Locate the cell with the specified text and output its [x, y] center coordinate. 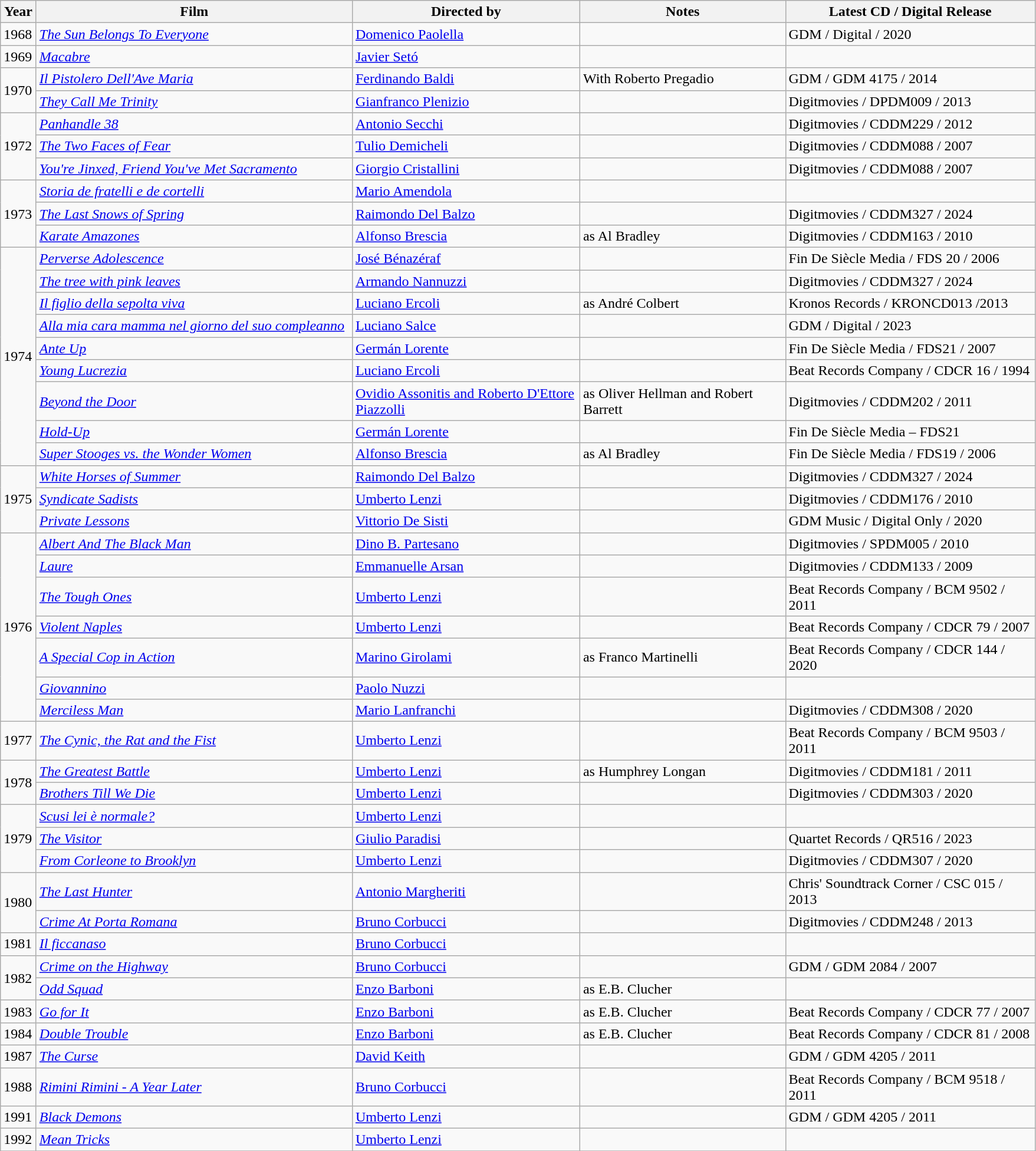
1975 [19, 499]
Domenico Paolella [466, 34]
as Humphrey Longan [683, 771]
GDM / Digital / 2023 [910, 326]
Mean Tricks [194, 1140]
Digitmovies / CDDM133 / 2009 [910, 566]
Latest CD / Digital Release [910, 12]
Young Lucrezia [194, 371]
1973 [19, 213]
The Visitor [194, 838]
Digitmovies / CDDM181 / 2011 [910, 771]
as André Colbert [683, 304]
Antonio Secchi [466, 124]
You're Jinxed, Friend You've Met Sacramento [194, 169]
Syndicate Sadists [194, 499]
Digitmovies / CDDM307 / 2020 [910, 861]
The Cynic, the Rat and the Fist [194, 741]
Brothers Till We Die [194, 794]
GDM / Digital / 2020 [910, 34]
1983 [19, 1011]
Hold-Up [194, 432]
1991 [19, 1117]
Il ficcanaso [194, 944]
Beyond the Door [194, 401]
GDM / GDM 2084 / 2007 [910, 966]
Fin De Siècle Media / FDS 20 / 2006 [910, 258]
Beat Records Company / CDCR 81 / 2008 [910, 1034]
Rimini Rimini - A Year Later [194, 1086]
1980 [19, 902]
Beat Records Company / BCM 9502 / 2011 [910, 597]
Digitmovies / CDDM202 / 2011 [910, 401]
as Oliver Hellman and Robert Barrett [683, 401]
Beat Records Company / CDCR 79 / 2007 [910, 627]
Mario Lanfranchi [466, 711]
A Special Cop in Action [194, 657]
Tulio Demicheli [466, 146]
1987 [19, 1056]
Super Stooges vs. the Wonder Women [194, 454]
Beat Records Company / CDCR 144 / 2020 [910, 657]
Karate Amazones [194, 236]
Vittorio De Sisti [466, 521]
Digitmovies / SPDM005 / 2010 [910, 544]
Fin De Siècle Media / FDS21 / 2007 [910, 348]
Go for It [194, 1011]
1977 [19, 741]
Albert And The Black Man [194, 544]
Giorgio Cristallini [466, 169]
Digitmovies / CDDM176 / 2010 [910, 499]
Digitmovies / CDDM303 / 2020 [910, 794]
1981 [19, 944]
Gianfranco Plenizio [466, 101]
1969 [19, 57]
1984 [19, 1034]
Beat Records Company / CDCR 16 / 1994 [910, 371]
The tree with pink leaves [194, 281]
Beat Records Company / CDCR 77 / 2007 [910, 1011]
José Bénazéraf [466, 258]
1974 [19, 356]
Armando Nannuzzi [466, 281]
Ovidio Assonitis and Roberto D'Ettore Piazzolli [466, 401]
1978 [19, 782]
Beat Records Company / BCM 9518 / 2011 [910, 1086]
Panhandle 38 [194, 124]
Odd Squad [194, 989]
Il figlio della sepolta viva [194, 304]
Chris' Soundtrack Corner / CSC 015 / 2013 [910, 892]
The Two Faces of Fear [194, 146]
Javier Setó [466, 57]
Giovannino [194, 688]
David Keith [466, 1056]
Laure [194, 566]
1968 [19, 34]
Crime At Porta Romana [194, 922]
Perverse Adolescence [194, 258]
Notes [683, 12]
Private Lessons [194, 521]
Fin De Siècle Media – FDS21 [910, 432]
1982 [19, 978]
Digitmovies / CDDM308 / 2020 [910, 711]
Directed by [466, 12]
Dino B. Partesano [466, 544]
Ferdinando Baldi [466, 79]
Digitmovies / CDDM229 / 2012 [910, 124]
1988 [19, 1086]
1992 [19, 1140]
They Call Me Trinity [194, 101]
Il Pistolero Dell'Ave Maria [194, 79]
Ante Up [194, 348]
1970 [19, 90]
Mario Amendola [466, 191]
1976 [19, 627]
Digitmovies / DPDM009 / 2013 [910, 101]
Kronos Records / KRONCD013 /2013 [910, 304]
Violent Naples [194, 627]
1972 [19, 146]
GDM Music / Digital Only / 2020 [910, 521]
Year [19, 12]
Luciano Salce [466, 326]
Quartet Records / QR516 / 2023 [910, 838]
Digitmovies / CDDM163 / 2010 [910, 236]
Black Demons [194, 1117]
Storia de fratelli e de cortelli [194, 191]
as Franco Martinelli [683, 657]
The Greatest Battle [194, 771]
Alla mia cara mamma nel giorno del suo compleanno [194, 326]
From Corleone to Brooklyn [194, 861]
Beat Records Company / BCM 9503 / 2011 [910, 741]
1979 [19, 838]
GDM / GDM 4175 / 2014 [910, 79]
The Curse [194, 1056]
Digitmovies / CDDM248 / 2013 [910, 922]
The Sun Belongs To Everyone [194, 34]
Film [194, 12]
Merciless Man [194, 711]
Double Trouble [194, 1034]
With Roberto Pregadio [683, 79]
Scusi lei è normale? [194, 816]
The Tough Ones [194, 597]
The Last Snows of Spring [194, 213]
Macabre [194, 57]
Antonio Margheriti [466, 892]
Crime on the Highway [194, 966]
Paolo Nuzzi [466, 688]
Marino Girolami [466, 657]
Giulio Paradisi [466, 838]
The Last Hunter [194, 892]
Emmanuelle Arsan [466, 566]
Fin De Siècle Media / FDS19 / 2006 [910, 454]
White Horses of Summer [194, 476]
